Output the [x, y] coordinate of the center of the cell containing the given text.  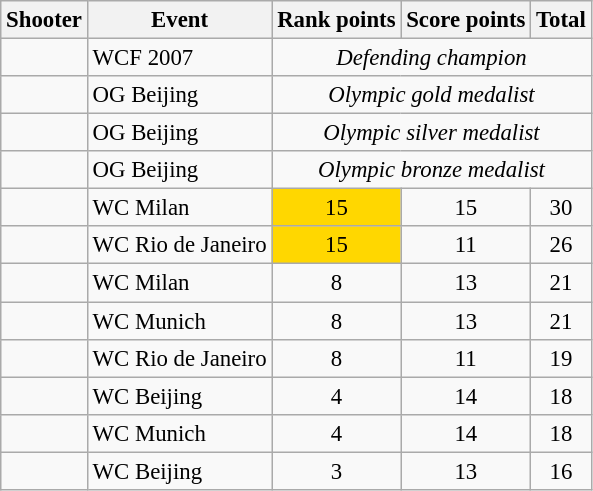
Olympic silver medalist [432, 133]
3 [336, 471]
16 [561, 471]
Score points [466, 20]
19 [561, 358]
Rank points [336, 20]
WCF 2007 [180, 58]
Defending champion [432, 58]
Olympic bronze medalist [432, 170]
26 [561, 245]
Olympic gold medalist [432, 95]
Total [561, 20]
30 [561, 208]
Event [180, 20]
Shooter [44, 20]
